Output the (x, y) coordinate of the center of the cell containing the given text.  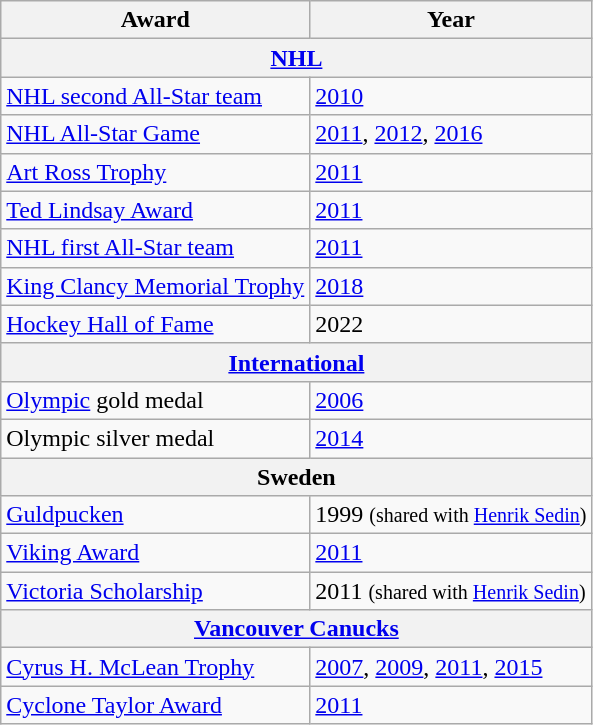
Vancouver Canucks (296, 629)
Cyrus H. McLean Trophy (156, 667)
NHL first All-Star team (156, 248)
Guldpucken (156, 515)
2006 (451, 400)
Olympic silver medal (156, 438)
2022 (451, 324)
2011, 2012, 2016 (451, 134)
Award (156, 20)
2007, 2009, 2011, 2015 (451, 667)
Sweden (296, 477)
2014 (451, 438)
Cyclone Taylor Award (156, 705)
King Clancy Memorial Trophy (156, 286)
NHL second All-Star team (156, 96)
2018 (451, 286)
Ted Lindsay Award (156, 210)
Victoria Scholarship (156, 591)
1999 (shared with Henrik Sedin) (451, 515)
International (296, 362)
NHL All-Star Game (156, 134)
Year (451, 20)
Art Ross Trophy (156, 172)
Olympic gold medal (156, 400)
Hockey Hall of Fame (156, 324)
NHL (296, 58)
2011 (shared with Henrik Sedin) (451, 591)
Viking Award (156, 553)
2010 (451, 96)
